Identify which cell holds the provided text, then report its (X, Y) central coordinate. 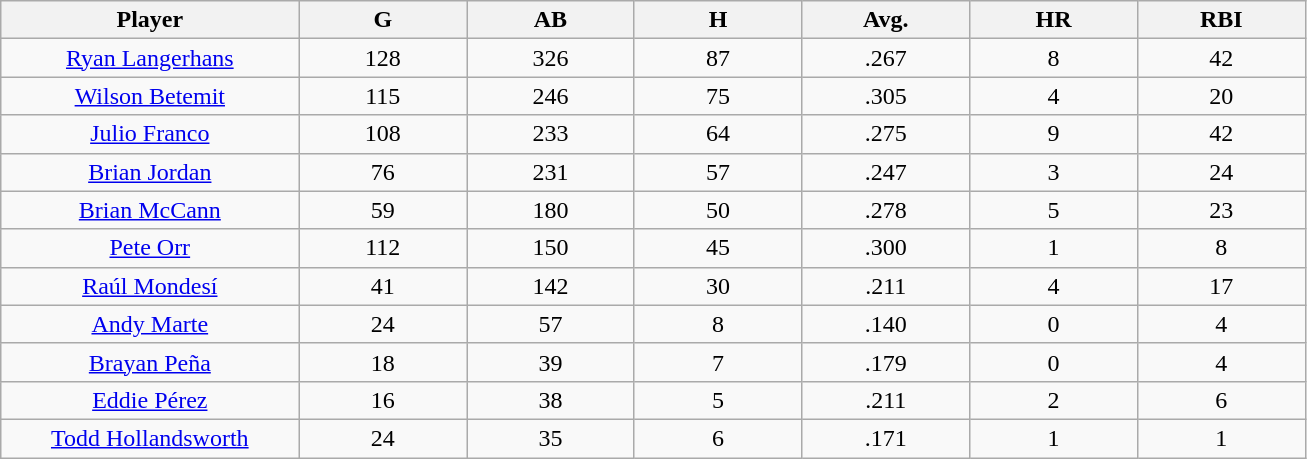
30 (718, 286)
.300 (886, 248)
AB (551, 20)
Julio Franco (150, 134)
35 (551, 438)
20 (1221, 96)
Eddie Pérez (150, 400)
Ryan Langerhans (150, 58)
RBI (1221, 20)
Todd Hollandsworth (150, 438)
108 (383, 134)
.140 (886, 324)
Andy Marte (150, 324)
59 (383, 210)
18 (383, 362)
.179 (886, 362)
180 (551, 210)
115 (383, 96)
.305 (886, 96)
87 (718, 58)
Brayan Peña (150, 362)
HR (1054, 20)
3 (1054, 172)
Wilson Betemit (150, 96)
Raúl Mondesí (150, 286)
2 (1054, 400)
.278 (886, 210)
231 (551, 172)
128 (383, 58)
16 (383, 400)
75 (718, 96)
112 (383, 248)
50 (718, 210)
23 (1221, 210)
326 (551, 58)
41 (383, 286)
64 (718, 134)
150 (551, 248)
.275 (886, 134)
H (718, 20)
Brian McCann (150, 210)
G (383, 20)
Avg. (886, 20)
76 (383, 172)
142 (551, 286)
Player (150, 20)
.247 (886, 172)
233 (551, 134)
39 (551, 362)
.267 (886, 58)
246 (551, 96)
9 (1054, 134)
7 (718, 362)
Brian Jordan (150, 172)
17 (1221, 286)
Pete Orr (150, 248)
.171 (886, 438)
38 (551, 400)
45 (718, 248)
